Search for the cell housing the specified text and yield its [x, y] center coordinate. 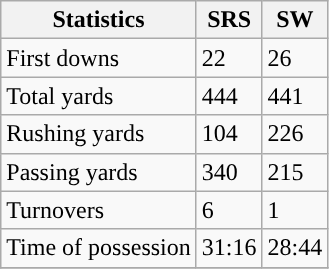
104 [229, 134]
6 [229, 210]
Statistics [99, 20]
Turnovers [99, 210]
Passing yards [99, 172]
First downs [99, 58]
1 [295, 210]
Total yards [99, 96]
SRS [229, 20]
26 [295, 58]
28:44 [295, 248]
31:16 [229, 248]
441 [295, 96]
Rushing yards [99, 134]
226 [295, 134]
Time of possession [99, 248]
444 [229, 96]
SW [295, 20]
22 [229, 58]
215 [295, 172]
340 [229, 172]
